Determine the (x, y) coordinate at the center of the cell enclosing the given text.  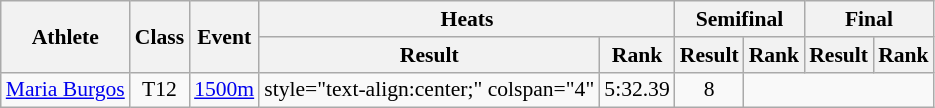
1500m (224, 90)
Semifinal (740, 19)
style="text-align:center;" colspan="4" (429, 90)
Maria Burgos (66, 90)
Athlete (66, 36)
Heats (467, 19)
8 (710, 90)
5:32.39 (636, 90)
Final (868, 19)
Class (160, 36)
T12 (160, 90)
Event (224, 36)
